Detect which cell encompasses the target text, then output its [x, y] center coordinate. 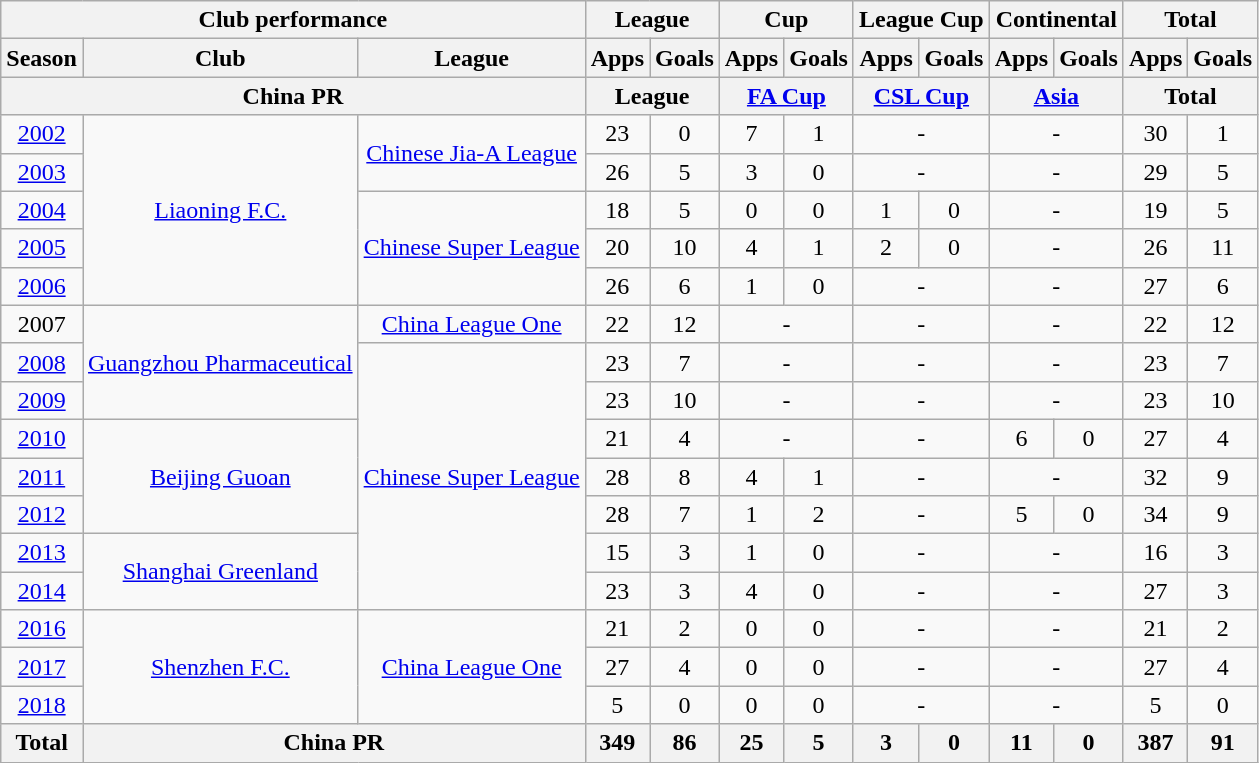
Season [42, 58]
Shanghai Greenland [220, 572]
Shenzhen F.C. [220, 667]
387 [1155, 743]
Chinese Jia-A League [472, 153]
20 [617, 248]
2017 [42, 667]
2002 [42, 134]
Guangzhou Pharmaceutical [220, 362]
34 [1155, 515]
29 [1155, 172]
2009 [42, 400]
32 [1155, 477]
2008 [42, 362]
349 [617, 743]
Cup [786, 20]
2007 [42, 324]
Continental [1056, 20]
8 [685, 477]
2012 [42, 515]
2014 [42, 591]
2003 [42, 172]
18 [617, 210]
2018 [42, 705]
91 [1223, 743]
2004 [42, 210]
League Cup [921, 20]
2010 [42, 438]
15 [617, 553]
Liaoning F.C. [220, 210]
CSL Cup [921, 96]
19 [1155, 210]
2016 [42, 629]
Club performance [293, 20]
Club [220, 58]
2011 [42, 477]
2006 [42, 286]
2005 [42, 248]
30 [1155, 134]
FA Cup [786, 96]
86 [685, 743]
2013 [42, 553]
25 [751, 743]
Asia [1056, 96]
Beijing Guoan [220, 476]
16 [1155, 553]
